Find where the given text appears and provide that cell's center as [x, y] coordinate. 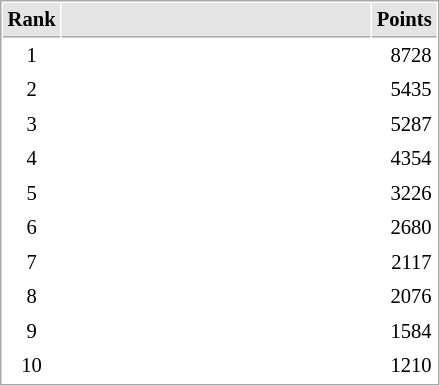
4 [32, 158]
6 [32, 228]
1210 [404, 366]
4354 [404, 158]
7 [32, 262]
3 [32, 124]
1584 [404, 332]
2117 [404, 262]
10 [32, 366]
2076 [404, 296]
2 [32, 90]
9 [32, 332]
Points [404, 20]
8 [32, 296]
5435 [404, 90]
3226 [404, 194]
5 [32, 194]
5287 [404, 124]
8728 [404, 56]
Rank [32, 20]
1 [32, 56]
2680 [404, 228]
